Return the (X, Y) coordinate for the center point of the cell that contains the specified text.  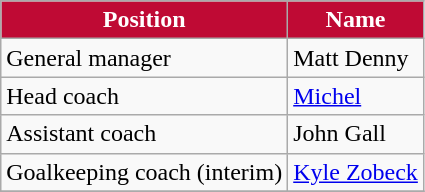
Assistant coach (144, 134)
John Gall (356, 134)
Name (356, 20)
Goalkeeping coach (interim) (144, 172)
Michel (356, 96)
Kyle Zobeck (356, 172)
General manager (144, 58)
Position (144, 20)
Matt Denny (356, 58)
Head coach (144, 96)
